Find where the given text appears and provide that cell's center as [X, Y] coordinate. 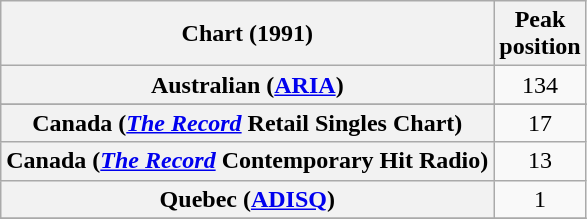
Chart (1991) [248, 34]
13 [540, 161]
Australian (ARIA) [248, 85]
Quebec (ADISQ) [248, 199]
17 [540, 123]
1 [540, 199]
Peakposition [540, 34]
134 [540, 85]
Canada (The Record Retail Singles Chart) [248, 123]
Canada (The Record Contemporary Hit Radio) [248, 161]
